Output the (x, y) coordinate of the center of the cell containing the given text.  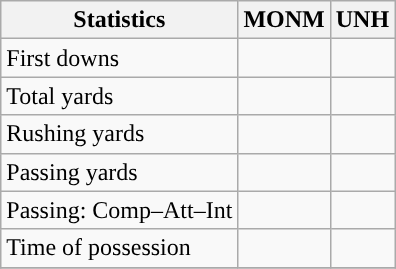
Time of possession (120, 248)
Rushing yards (120, 134)
UNH (362, 20)
Passing: Comp–Att–Int (120, 210)
Total yards (120, 96)
First downs (120, 58)
MONM (284, 20)
Statistics (120, 20)
Passing yards (120, 172)
